Extract the [x, y] coordinate from the center of the cell holding the provided text.  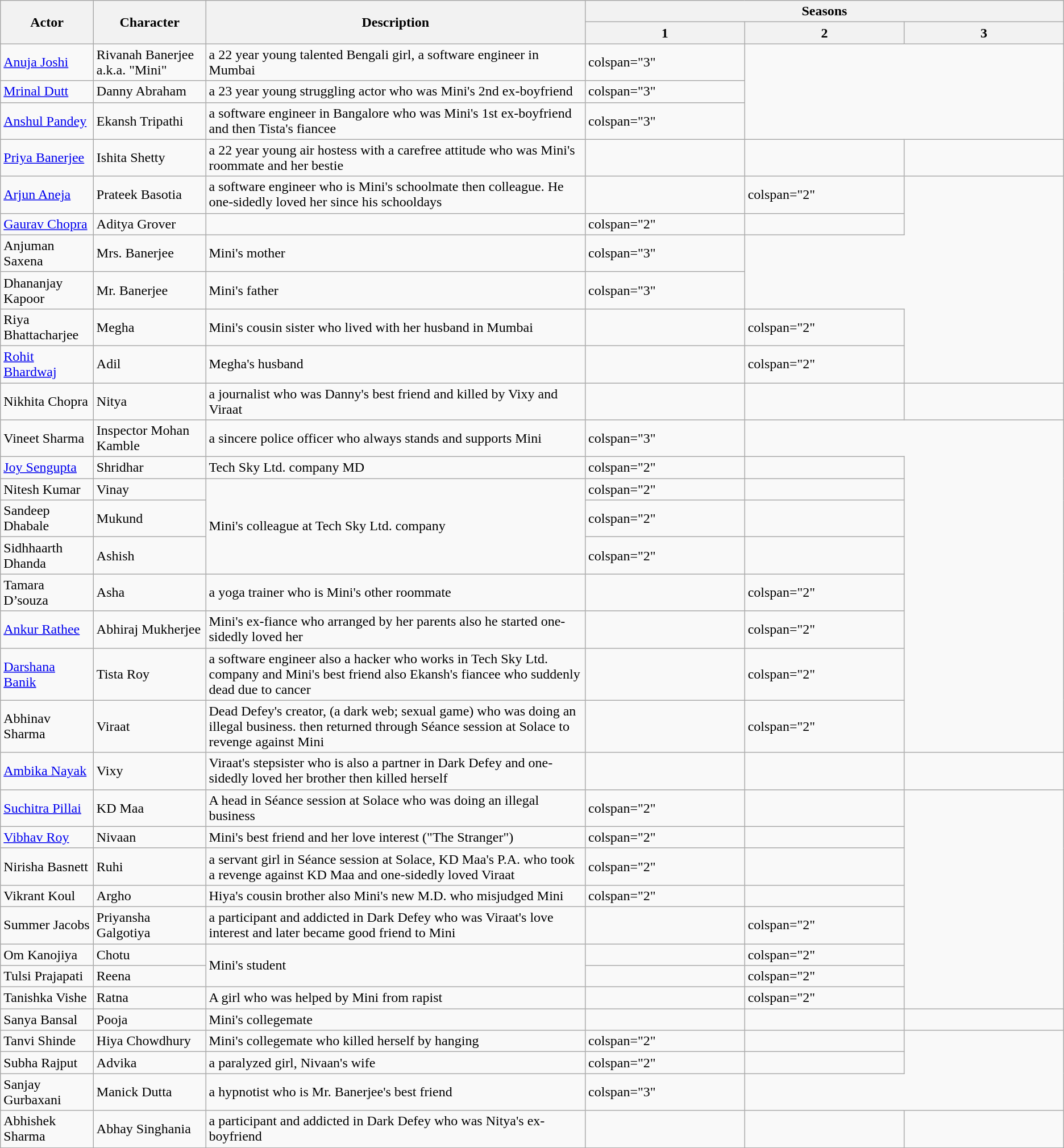
Hiya Chowdhury [149, 1041]
Asha [149, 592]
Ishita Shetty [149, 158]
a hypnotist who is Mr. Banerjee's best friend [396, 1092]
Ashish [149, 556]
Anuja Joshi [47, 63]
Mukund [149, 518]
a participant and addicted in Dark Defey who was Viraat's love interest and later became good friend to Mini [396, 925]
Nitya [149, 401]
Anshul Pandey [47, 120]
Aditya Grover [149, 224]
a yoga trainer who is Mini's other roommate [396, 592]
a software engineer also a hacker who works in Tech Sky Ltd. company and Mini's best friend also Ekansh's fiancee who suddenly dead due to cancer [396, 674]
Megha's husband [396, 364]
3 [984, 33]
a participant and addicted in Dark Defey who was Nitya's ex-boyfriend [396, 1129]
Megha [149, 327]
Vinay [149, 489]
1 [665, 33]
Om Kanojiya [47, 954]
Mini's best friend and her love interest ("The Stranger") [396, 837]
Prateek Basotia [149, 194]
Ratna [149, 998]
a software engineer in Bangalore who was Mini's 1st ex-boyfriend and then Tista's fiancee [396, 120]
Tanishka Vishe [47, 998]
Hiya's cousin brother also Mini's new M.D. who misjudged Mini [396, 896]
Anjuman Saxena [47, 253]
Reena [149, 976]
Viraat [149, 726]
Ankur Rathee [47, 630]
Advika [149, 1063]
Arjun Aneja [47, 194]
Mini's ex-fiance who arranged by her parents also he started one-sidedly loved her [396, 630]
Sanjay Gurbaxani [47, 1092]
Abhinav Sharma [47, 726]
Description [396, 22]
Joy Sengupta [47, 468]
Mini's collegemate [396, 1020]
a journalist who was Danny's best friend and killed by Vixy and Viraat [396, 401]
Tanvi Shinde [47, 1041]
Mr. Banerjee [149, 290]
Actor [47, 22]
Ruhi [149, 866]
Pooja [149, 1020]
Ekansh Tripathi [149, 120]
Tulsi Prajapati [47, 976]
Adil [149, 364]
Sidhhaarth Dhanda [47, 556]
Shridhar [149, 468]
Riya Bhattacharjee [47, 327]
a 23 year young struggling actor who was Mini's 2nd ex-boyfriend [396, 91]
2 [824, 33]
Subha Rajput [47, 1063]
Priya Banerjee [47, 158]
Mrinal Dutt [47, 91]
Summer Jacobs [47, 925]
a 22 year young air hostess with a carefree attitude who was Mini's roommate and her bestie [396, 158]
Mini's student [396, 965]
Argho [149, 896]
Sanya Bansal [47, 1020]
Ambika Nayak [47, 771]
KD Maa [149, 808]
A head in Séance session at Solace who was doing an illegal business [396, 808]
Vibhav Roy [47, 837]
Abhishek Sharma [47, 1129]
a software engineer who is Mini's schoolmate then colleague. He one-sidedly loved her since his schooldays [396, 194]
Priyansha Galgotiya [149, 925]
Viraat's stepsister who is also a partner in Dark Defey and one-sidedly loved her brother then killed herself [396, 771]
Nivaan [149, 837]
Tamara D’souza [47, 592]
Manick Dutta [149, 1092]
Nikhita Chopra [47, 401]
Abhiraj Mukherjee [149, 630]
Suchitra Pillai [47, 808]
Mini's father [396, 290]
Mini's colleague at Tech Sky Ltd. company [396, 526]
Danny Abraham [149, 91]
Sandeep Dhabale [47, 518]
a paralyzed girl, Nivaan's wife [396, 1063]
Vixy [149, 771]
A girl who was helped by Mini from rapist [396, 998]
a servant girl in Séance session at Solace, KD Maa's P.A. who took a revenge against KD Maa and one-sidedly loved Viraat [396, 866]
Mrs. Banerjee [149, 253]
Rivanah Banerjee a.k.a. "Mini" [149, 63]
Darshana Banik [47, 674]
Character [149, 22]
Chotu [149, 954]
Mini's collegemate who killed herself by hanging [396, 1041]
a sincere police officer who always stands and supports Mini [396, 439]
Dhananjay Kapoor [47, 290]
Vikrant Koul [47, 896]
Mini's cousin sister who lived with her husband in Mumbai [396, 327]
Mini's mother [396, 253]
Rohit Bhardwaj [47, 364]
Inspector Mohan Kamble [149, 439]
a 22 year young talented Bengali girl, a software engineer in Mumbai [396, 63]
Nirisha Basnett [47, 866]
Seasons [825, 11]
Vineet Sharma [47, 439]
Tista Roy [149, 674]
Abhay Singhania [149, 1129]
Gaurav Chopra [47, 224]
Tech Sky Ltd. company MD [396, 468]
Nitesh Kumar [47, 489]
